Locate the cell with the specified text and output its (x, y) center coordinate. 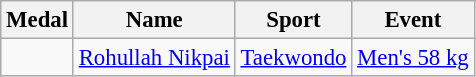
Name (154, 20)
Rohullah Nikpai (154, 58)
Event (413, 20)
Men's 58 kg (413, 58)
Medal (38, 20)
Taekwondo (294, 58)
Sport (294, 20)
